Identify which cell holds the provided text, then report its [X, Y] central coordinate. 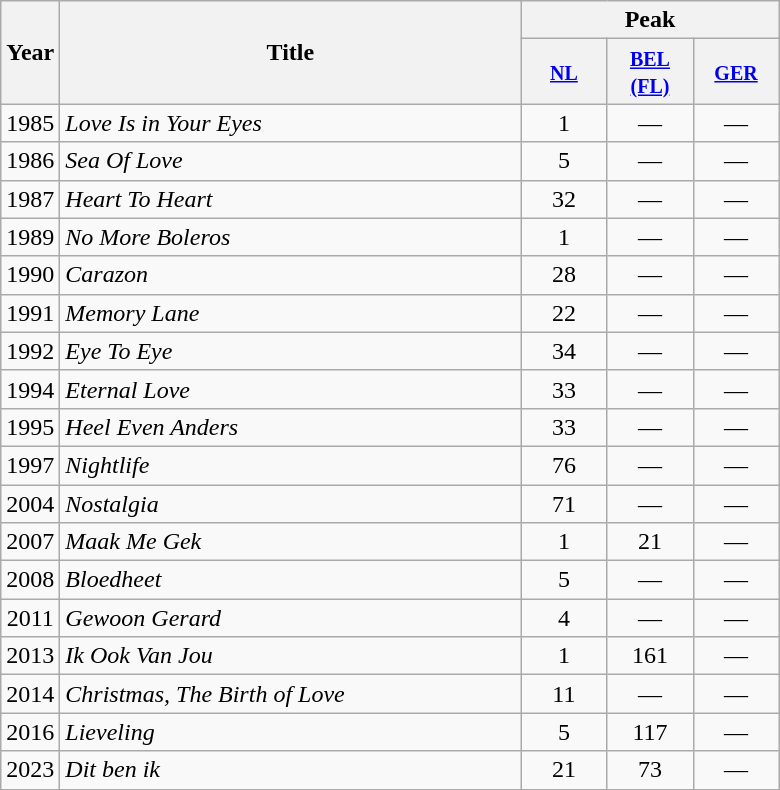
161 [650, 656]
1990 [30, 275]
1991 [30, 313]
Maak Me Gek [290, 542]
1994 [30, 389]
1995 [30, 427]
2004 [30, 503]
28 [564, 275]
Title [290, 52]
2008 [30, 580]
BEL (FL) [650, 72]
22 [564, 313]
Heel Even Anders [290, 427]
1997 [30, 465]
32 [564, 199]
Lieveling [290, 732]
Ik Ook Van Jou [290, 656]
1985 [30, 123]
Gewoon Gerard [290, 618]
No More Boleros [290, 237]
NL [564, 72]
2007 [30, 542]
117 [650, 732]
1987 [30, 199]
76 [564, 465]
11 [564, 694]
34 [564, 351]
2016 [30, 732]
2014 [30, 694]
Eye To Eye [290, 351]
2013 [30, 656]
Year [30, 52]
Heart To Heart [290, 199]
73 [650, 770]
Nightlife [290, 465]
Dit ben ik [290, 770]
Sea Of Love [290, 161]
Bloedheet [290, 580]
Memory Lane [290, 313]
Love Is in Your Eyes [290, 123]
1986 [30, 161]
Eternal Love [290, 389]
2011 [30, 618]
2023 [30, 770]
4 [564, 618]
Nostalgia [290, 503]
Carazon [290, 275]
71 [564, 503]
1989 [30, 237]
Christmas, The Birth of Love [290, 694]
1992 [30, 351]
GER [736, 72]
Peak [650, 20]
